Find where the given text appears and provide that cell's center as [X, Y] coordinate. 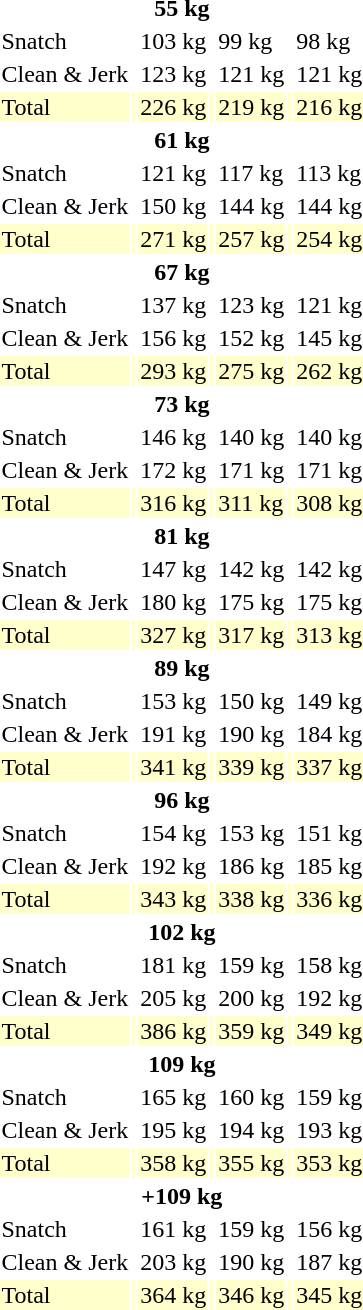
358 kg [174, 1163]
192 kg [174, 866]
226 kg [174, 107]
338 kg [252, 899]
316 kg [174, 503]
359 kg [252, 1031]
317 kg [252, 635]
144 kg [252, 206]
175 kg [252, 602]
293 kg [174, 371]
339 kg [252, 767]
191 kg [174, 734]
181 kg [174, 965]
203 kg [174, 1262]
154 kg [174, 833]
146 kg [174, 437]
311 kg [252, 503]
186 kg [252, 866]
386 kg [174, 1031]
257 kg [252, 239]
103 kg [174, 41]
205 kg [174, 998]
140 kg [252, 437]
171 kg [252, 470]
180 kg [174, 602]
147 kg [174, 569]
160 kg [252, 1097]
152 kg [252, 338]
275 kg [252, 371]
99 kg [252, 41]
156 kg [174, 338]
219 kg [252, 107]
346 kg [252, 1295]
355 kg [252, 1163]
200 kg [252, 998]
195 kg [174, 1130]
327 kg [174, 635]
343 kg [174, 899]
137 kg [174, 305]
117 kg [252, 173]
364 kg [174, 1295]
271 kg [174, 239]
194 kg [252, 1130]
172 kg [174, 470]
142 kg [252, 569]
161 kg [174, 1229]
165 kg [174, 1097]
341 kg [174, 767]
